Provide the [X, Y] coordinate of the cell's center where the given text is located.  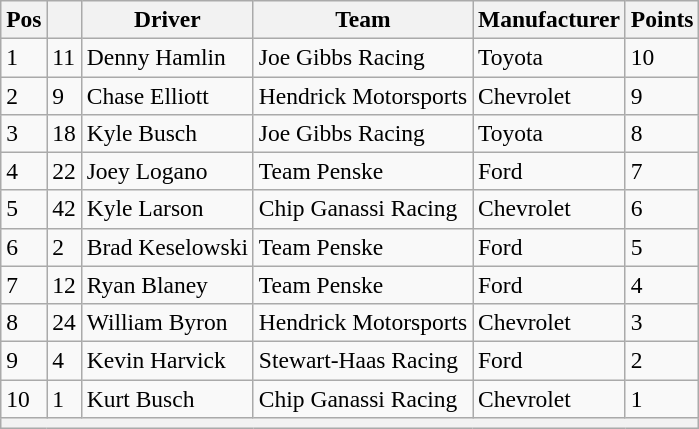
Points [662, 19]
Team [362, 19]
12 [64, 285]
Kurt Busch [167, 398]
22 [64, 171]
Kyle Larson [167, 209]
Driver [167, 19]
11 [64, 57]
Stewart-Haas Racing [362, 360]
Pos [24, 19]
18 [64, 133]
William Byron [167, 322]
Joey Logano [167, 171]
Chase Elliott [167, 95]
Brad Keselowski [167, 247]
Ryan Blaney [167, 285]
Denny Hamlin [167, 57]
42 [64, 209]
24 [64, 322]
Kyle Busch [167, 133]
Kevin Harvick [167, 360]
Manufacturer [550, 19]
